From the cell containing the given text, extract its center point as [x, y] coordinate. 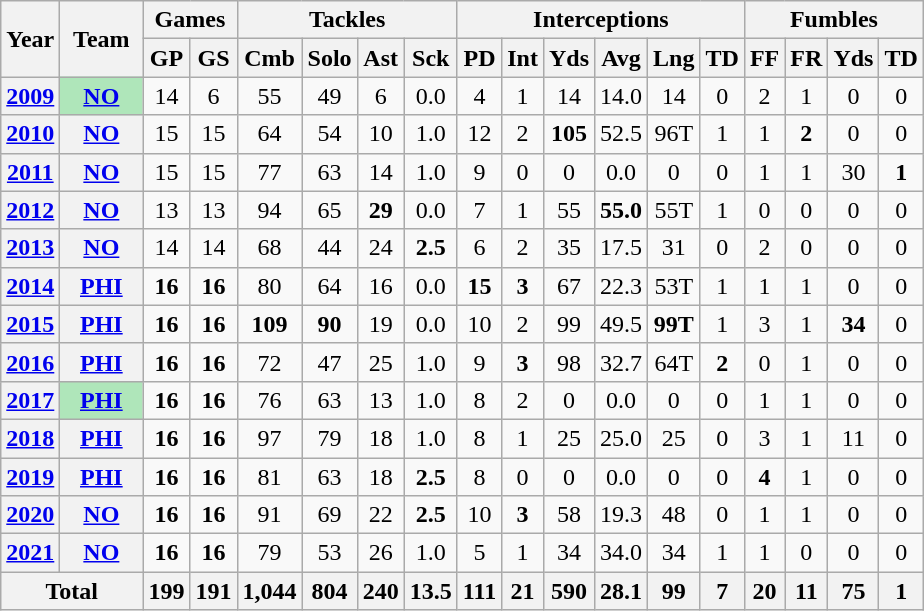
14.0 [622, 96]
2015 [30, 324]
2016 [30, 362]
2011 [30, 172]
1,044 [270, 591]
19.3 [622, 515]
44 [330, 248]
75 [854, 591]
17.5 [622, 248]
PD [479, 58]
240 [380, 591]
2013 [30, 248]
29 [380, 210]
2019 [30, 477]
55.0 [622, 210]
25.0 [622, 438]
53 [330, 553]
47 [330, 362]
5 [479, 553]
76 [270, 400]
Tackles [347, 20]
31 [674, 248]
52.5 [622, 134]
49 [330, 96]
FF [764, 58]
68 [270, 248]
67 [568, 286]
54 [330, 134]
34.0 [622, 553]
Solo [330, 58]
90 [330, 324]
21 [523, 591]
109 [270, 324]
199 [166, 591]
Total [72, 591]
64T [674, 362]
Year [30, 39]
96T [674, 134]
32.7 [622, 362]
Avg [622, 58]
53T [674, 286]
111 [479, 591]
19 [380, 324]
49.5 [622, 324]
191 [214, 591]
2014 [30, 286]
65 [330, 210]
Fumbles [834, 20]
24 [380, 248]
98 [568, 362]
20 [764, 591]
13.5 [430, 591]
48 [674, 515]
26 [380, 553]
35 [568, 248]
2018 [30, 438]
2020 [30, 515]
80 [270, 286]
590 [568, 591]
2010 [30, 134]
2017 [30, 400]
81 [270, 477]
GP [166, 58]
Int [523, 58]
Sck [430, 58]
72 [270, 362]
FR [806, 58]
99T [674, 324]
Games [190, 20]
105 [568, 134]
2021 [30, 553]
30 [854, 172]
Interceptions [600, 20]
Cmb [270, 58]
91 [270, 515]
55T [674, 210]
Team [102, 39]
2009 [30, 96]
22 [380, 515]
97 [270, 438]
2012 [30, 210]
28.1 [622, 591]
804 [330, 591]
22.3 [622, 286]
94 [270, 210]
69 [330, 515]
77 [270, 172]
12 [479, 134]
GS [214, 58]
Ast [380, 58]
Lng [674, 58]
58 [568, 515]
